Determine the [x, y] coordinate at the center of the cell enclosing the given text.  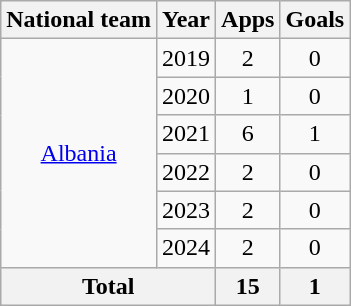
National team [79, 20]
15 [248, 286]
2021 [186, 134]
2023 [186, 210]
Goals [315, 20]
2019 [186, 58]
2022 [186, 172]
6 [248, 134]
Albania [79, 153]
2020 [186, 96]
Year [186, 20]
2024 [186, 248]
Apps [248, 20]
Total [108, 286]
